Return the (X, Y) coordinate for the center point of the cell that contains the specified text.  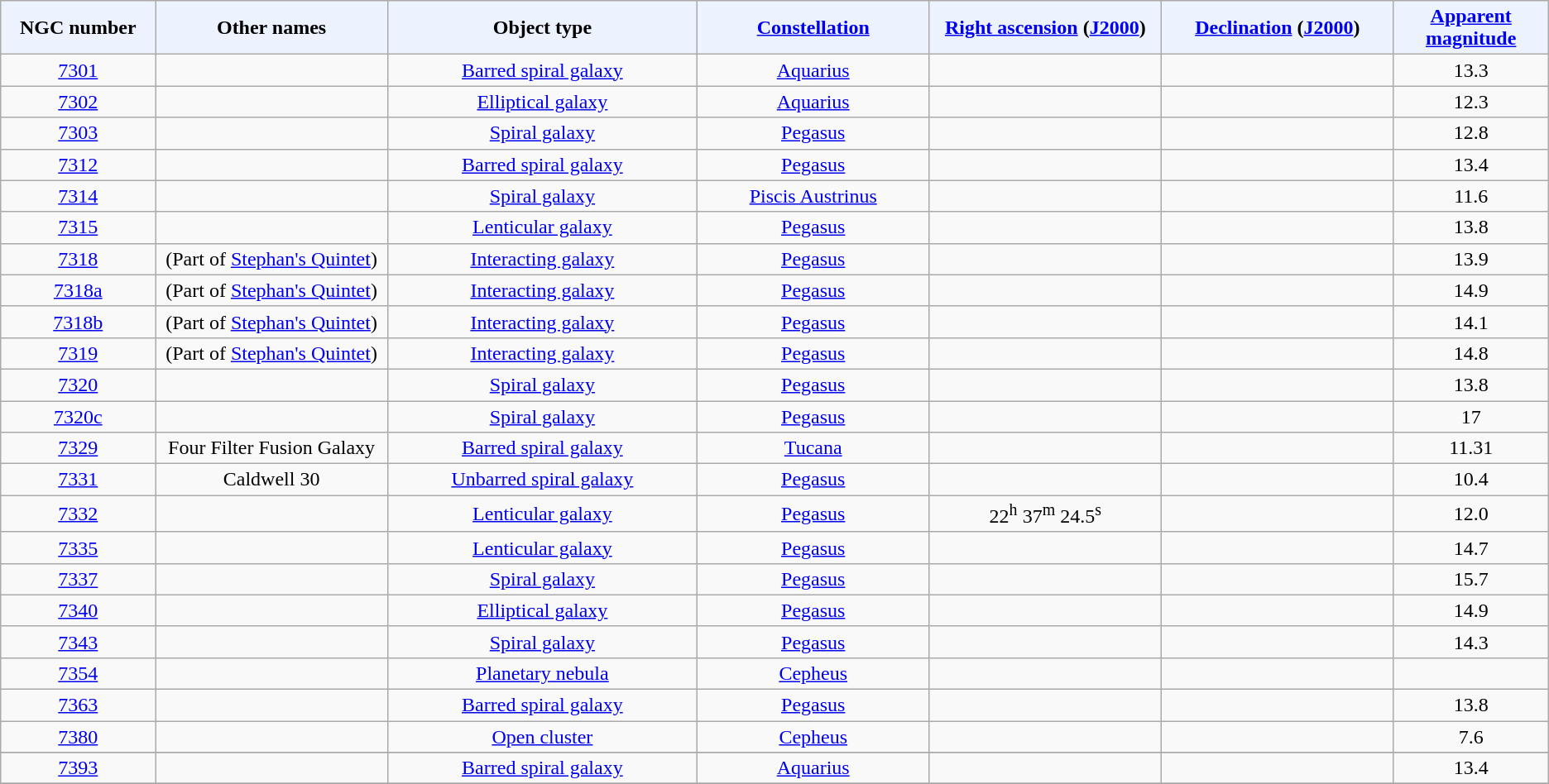
7335 (78, 547)
7319 (78, 353)
Caldwell 30 (271, 480)
7380 (78, 737)
7318b (78, 322)
7329 (78, 448)
12.3 (1471, 102)
7303 (78, 133)
7.6 (1471, 737)
Object type (542, 28)
7337 (78, 579)
Unbarred spiral galaxy (542, 480)
7343 (78, 642)
7312 (78, 165)
7393 (78, 768)
7318a (78, 290)
Four Filter Fusion Galaxy (271, 448)
15.7 (1471, 579)
7354 (78, 673)
Tucana (813, 448)
7318 (78, 259)
14.8 (1471, 353)
11.31 (1471, 448)
Apparent magnitude (1471, 28)
7340 (78, 610)
7363 (78, 705)
7331 (78, 480)
7302 (78, 102)
Planetary nebula (542, 673)
7320 (78, 385)
11.6 (1471, 196)
Constellation (813, 28)
NGC number (78, 28)
17 (1471, 416)
7320c (78, 416)
7301 (78, 70)
12.8 (1471, 133)
13.3 (1471, 70)
12.0 (1471, 514)
7314 (78, 196)
7315 (78, 227)
Other names (271, 28)
22h 37m 24.5s (1046, 514)
14.1 (1471, 322)
13.9 (1471, 259)
10.4 (1471, 480)
Open cluster (542, 737)
Piscis Austrinus (813, 196)
7332 (78, 514)
14.7 (1471, 547)
Declination (J2000) (1278, 28)
14.3 (1471, 642)
Right ascension (J2000) (1046, 28)
